Detect which cell encompasses the target text, then output its [X, Y] center coordinate. 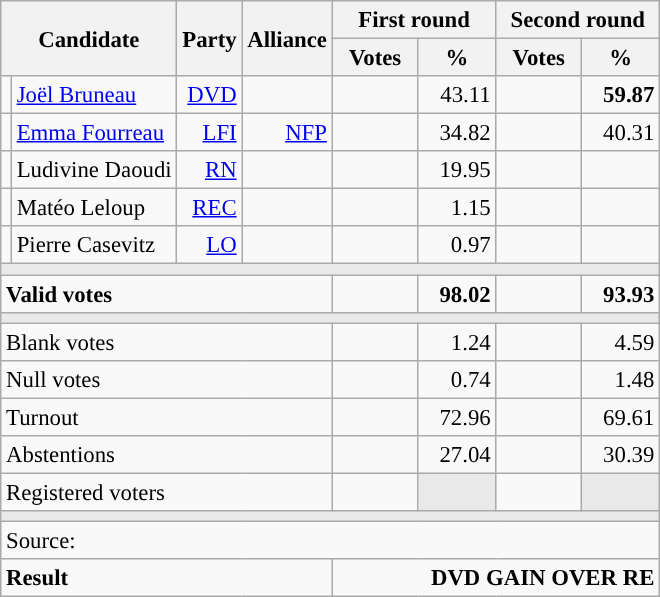
Matéo Leloup [94, 208]
LO [210, 245]
27.04 [457, 455]
DVD [210, 95]
34.82 [457, 133]
72.96 [457, 417]
Second round [578, 20]
Source: [330, 540]
59.87 [621, 95]
93.93 [621, 294]
98.02 [457, 294]
First round [414, 20]
Joël Bruneau [94, 95]
REC [210, 208]
Valid votes [167, 294]
Candidate [89, 38]
Turnout [167, 417]
NFP [287, 133]
1.24 [457, 342]
0.97 [457, 245]
1.48 [621, 379]
RN [210, 170]
Alliance [287, 38]
4.59 [621, 342]
Party [210, 38]
LFI [210, 133]
Pierre Casevitz [94, 245]
1.15 [457, 208]
Blank votes [167, 342]
43.11 [457, 95]
Emma Fourreau [94, 133]
Null votes [167, 379]
Ludivine Daoudi [94, 170]
69.61 [621, 417]
Abstentions [167, 455]
DVD GAIN OVER RE [496, 578]
Result [167, 578]
Registered voters [167, 492]
40.31 [621, 133]
0.74 [457, 379]
30.39 [621, 455]
19.95 [457, 170]
